Locate the cell with the specified text and output its (X, Y) center coordinate. 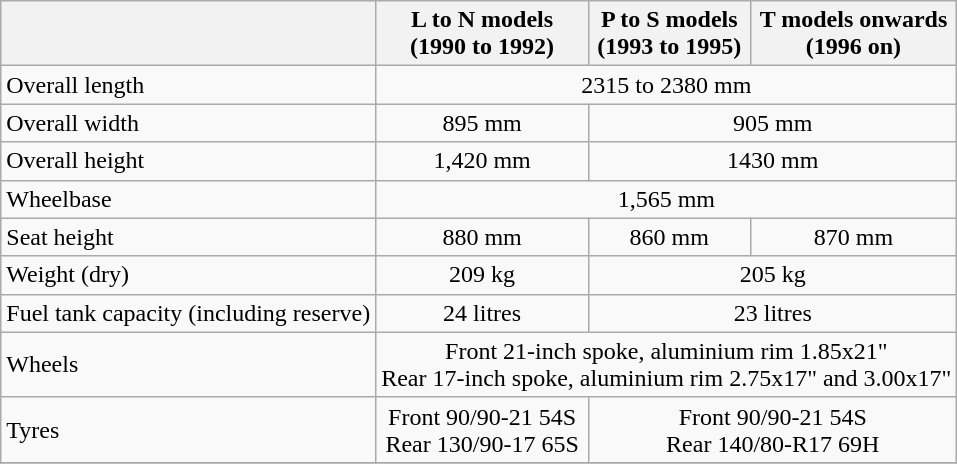
2315 to 2380 mm (666, 85)
205 kg (773, 275)
Wheelbase (188, 199)
895 mm (482, 123)
1430 mm (773, 161)
23 litres (773, 313)
Front 21-inch spoke, aluminium rim 1.85x21"Rear 17-inch spoke, aluminium rim 2.75x17" and 3.00x17" (666, 364)
905 mm (773, 123)
Overall width (188, 123)
Seat height (188, 237)
24 litres (482, 313)
P to S models(1993 to 1995) (670, 34)
209 kg (482, 275)
Wheels (188, 364)
Overall height (188, 161)
1,420 mm (482, 161)
Front 90/90-21 54S Rear 130/90-17 65S (482, 430)
Front 90/90-21 54S Rear 140/80-R17 69H (773, 430)
880 mm (482, 237)
L to N models(1990 to 1992) (482, 34)
860 mm (670, 237)
T models onwards(1996 on) (854, 34)
Weight (dry) (188, 275)
1,565 mm (666, 199)
Overall length (188, 85)
Fuel tank capacity (including reserve) (188, 313)
870 mm (854, 237)
Tyres (188, 430)
